Scan for the cell matching the given text and deliver its (x, y) coordinate at center. 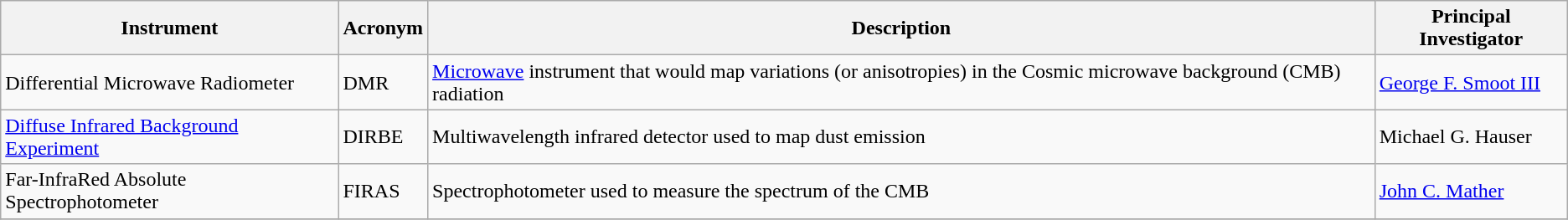
FIRAS (384, 191)
Description (901, 28)
Multiwavelength infrared detector used to map dust emission (901, 137)
Instrument (169, 28)
Principal Investigator (1471, 28)
Far-InfraRed Absolute Spectrophotometer (169, 191)
George F. Smoot III (1471, 82)
Differential Microwave Radiometer (169, 82)
Acronym (384, 28)
Michael G. Hauser (1471, 137)
DIRBE (384, 137)
Spectrophotometer used to measure the spectrum of the CMB (901, 191)
Microwave instrument that would map variations (or anisotropies) in the Cosmic microwave background (CMB) radiation (901, 82)
DMR (384, 82)
John C. Mather (1471, 191)
Diffuse Infrared Background Experiment (169, 137)
